Determine the [X, Y] coordinate at the center of the cell enclosing the given text.  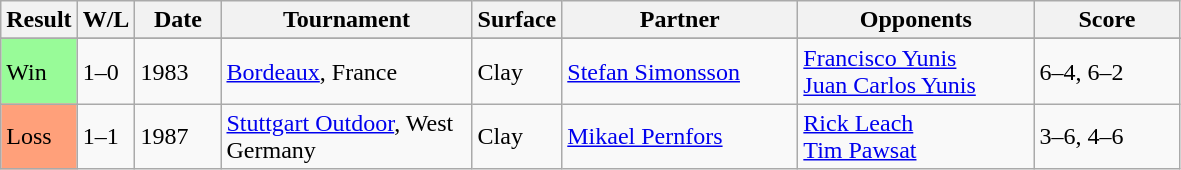
Opponents [916, 20]
Francisco Yunis Juan Carlos Yunis [916, 72]
1987 [178, 136]
1–0 [106, 72]
1–1 [106, 136]
Win [39, 72]
Date [178, 20]
Rick Leach Tim Pawsat [916, 136]
Tournament [346, 20]
Surface [517, 20]
1983 [178, 72]
Partner [680, 20]
6–4, 6–2 [1107, 72]
Bordeaux, France [346, 72]
W/L [106, 20]
Loss [39, 136]
3–6, 4–6 [1107, 136]
Mikael Pernfors [680, 136]
Stefan Simonsson [680, 72]
Stuttgart Outdoor, West Germany [346, 136]
Score [1107, 20]
Result [39, 20]
